Determine the (X, Y) coordinate at the center of the cell enclosing the given text.  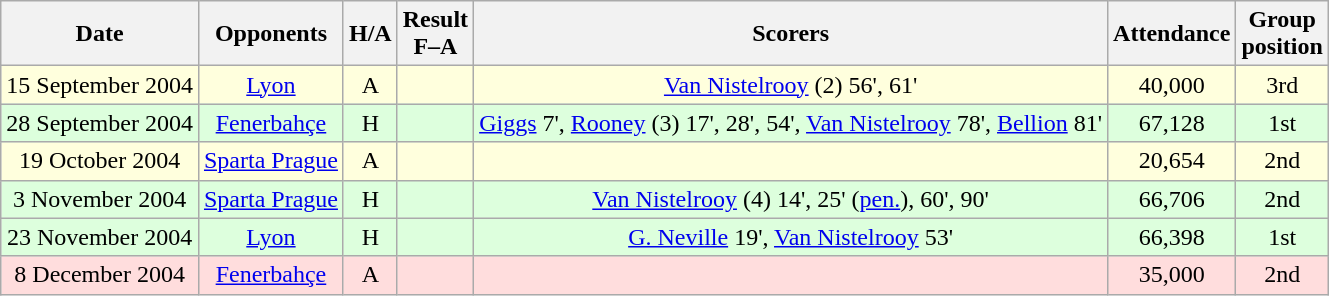
H/A (370, 34)
3 November 2004 (100, 199)
Van Nistelrooy (2) 56', 61' (791, 85)
G. Neville 19', Van Nistelrooy 53' (791, 237)
Van Nistelrooy (4) 14', 25' (pen.), 60', 90' (791, 199)
Giggs 7', Rooney (3) 17', 28', 54', Van Nistelrooy 78', Bellion 81' (791, 123)
40,000 (1172, 85)
20,654 (1172, 161)
19 October 2004 (100, 161)
8 December 2004 (100, 275)
3rd (1282, 85)
28 September 2004 (100, 123)
66,398 (1172, 237)
Attendance (1172, 34)
66,706 (1172, 199)
23 November 2004 (100, 237)
ResultF–A (435, 34)
67,128 (1172, 123)
Date (100, 34)
15 September 2004 (100, 85)
Scorers (791, 34)
Opponents (270, 34)
35,000 (1172, 275)
Groupposition (1282, 34)
